Search for the cell housing the specified text and yield its [X, Y] center coordinate. 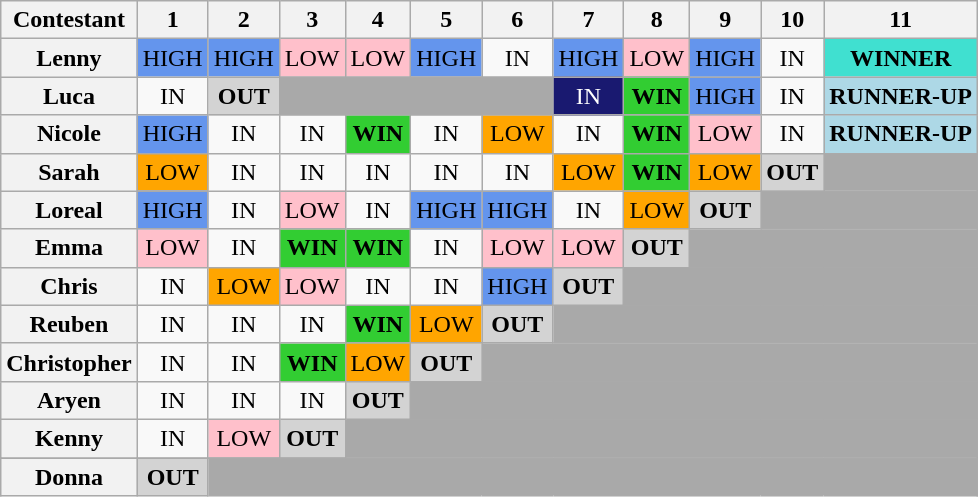
9 [726, 20]
Contestant [69, 20]
Reuben [69, 324]
10 [792, 20]
Loreal [69, 210]
Luca [69, 96]
6 [518, 20]
5 [446, 20]
4 [378, 20]
3 [312, 20]
Lenny [69, 58]
Aryen [69, 400]
WINNER [901, 58]
Kenny [69, 438]
11 [901, 20]
2 [244, 20]
Sarah [69, 172]
Emma [69, 248]
Christopher [69, 362]
Donna [69, 477]
Chris [69, 286]
Nicole [69, 134]
1 [172, 20]
7 [588, 20]
8 [657, 20]
